Pinpoint the cell where the given text exists, returning its [x, y] midpoint coordinate. 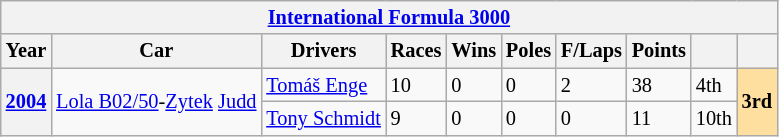
Car [156, 51]
Drivers [323, 51]
International Formula 3000 [389, 17]
Tony Schmidt [323, 118]
Poles [528, 51]
Tomáš Enge [323, 85]
2 [592, 85]
10 [416, 85]
3rd [757, 102]
4th [714, 85]
10th [714, 118]
9 [416, 118]
Year [26, 51]
11 [659, 118]
Lola B02/50-Zytek Judd [156, 102]
Points [659, 51]
F/Laps [592, 51]
2004 [26, 102]
38 [659, 85]
Races [416, 51]
Wins [474, 51]
